For the text-containing cell, return its midpoint in (X, Y) coordinate format. 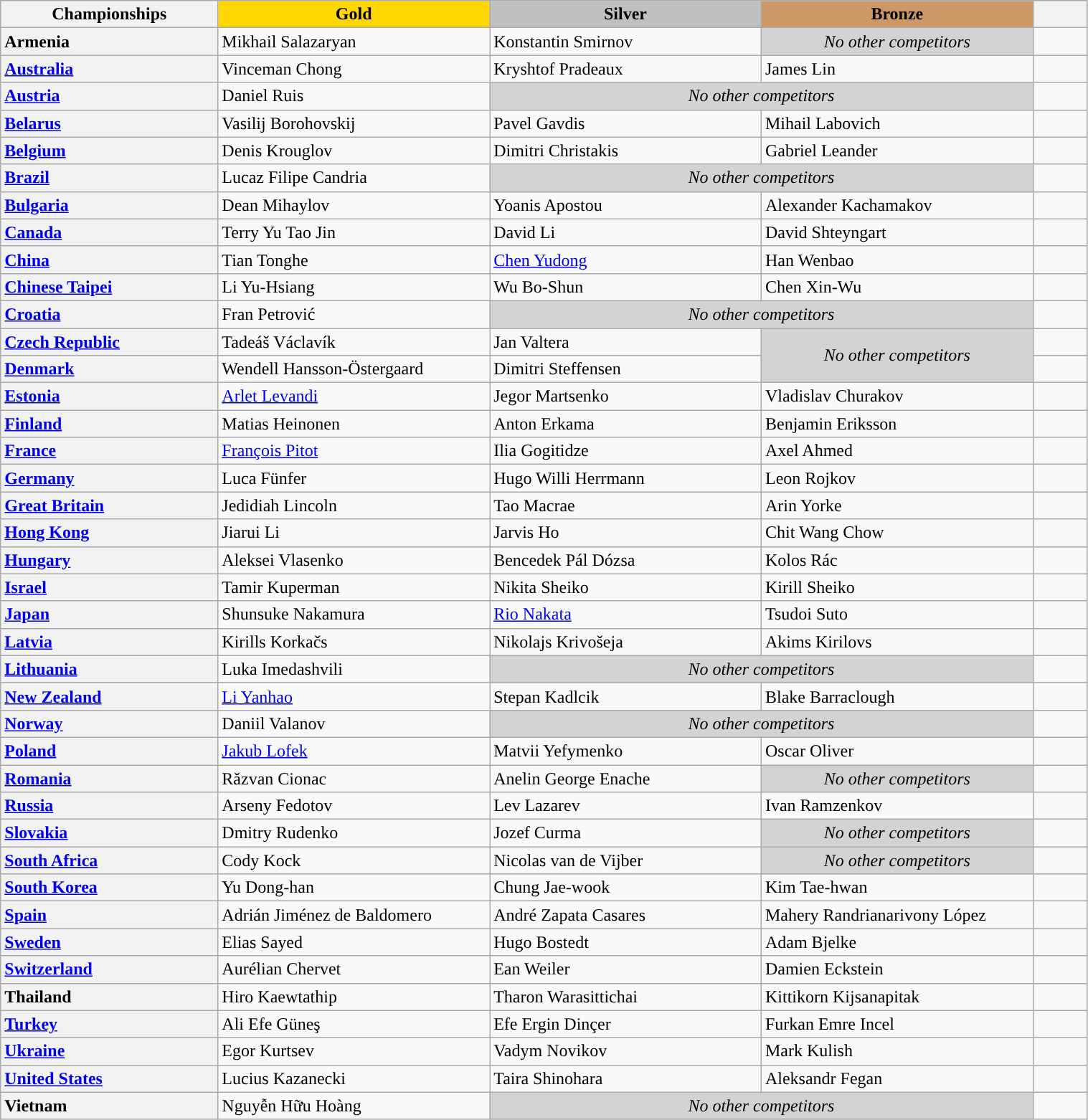
Aleksandr Fegan (897, 1078)
Daniil Valanov (354, 723)
Ukraine (109, 1051)
Oscar Oliver (897, 751)
Thailand (109, 997)
Turkey (109, 1024)
Russia (109, 806)
Arseny Fedotov (354, 806)
Arin Yorke (897, 506)
Wu Bo-Shun (625, 287)
Li Yanhao (354, 696)
Mahery Randrianarivony López (897, 915)
Blake Barraclough (897, 696)
Mark Kulish (897, 1051)
France (109, 451)
Jedidiah Lincoln (354, 506)
Arlet Levandi (354, 397)
Bronze (897, 14)
Yoanis Apostou (625, 205)
Luka Imedashvili (354, 669)
Armenia (109, 42)
Tharon Warasittichai (625, 997)
Israel (109, 587)
David Shteyngart (897, 232)
Chen Xin-Wu (897, 287)
Gold (354, 14)
Kim Tae-hwan (897, 888)
Jozef Curma (625, 833)
Yu Dong-han (354, 888)
Norway (109, 723)
James Lin (897, 69)
Dmitry Rudenko (354, 833)
Furkan Emre Incel (897, 1024)
Chinese Taipei (109, 287)
Kirill Sheiko (897, 587)
Vadym Novikov (625, 1051)
Dimitri Steffensen (625, 369)
François Pitot (354, 451)
Switzerland (109, 969)
Silver (625, 14)
Championships (109, 14)
Estonia (109, 397)
Tamir Kuperman (354, 587)
Hugo Bostedt (625, 942)
Luca Fünfer (354, 478)
David Li (625, 232)
Hungary (109, 560)
South Korea (109, 888)
Denmark (109, 369)
Mikhail Salazaryan (354, 42)
Japan (109, 614)
Pavel Gavdis (625, 123)
Nikolajs Krivošeja (625, 642)
Aurélian Chervet (354, 969)
Ilia Gogitidze (625, 451)
Vietnam (109, 1106)
Ali Efe Güneş (354, 1024)
Kolos Rác (897, 560)
South Africa (109, 860)
United States (109, 1078)
Austria (109, 96)
Hong Kong (109, 533)
Shunsuke Nakamura (354, 614)
Damien Eckstein (897, 969)
Tao Macrae (625, 506)
Slovakia (109, 833)
Jiarui Li (354, 533)
Kirills Korkačs (354, 642)
Alexander Kachamakov (897, 205)
Matias Heinonen (354, 424)
Tian Tonghe (354, 260)
Kryshtof Pradeaux (625, 69)
Vasilij Borohovskij (354, 123)
Jarvis Ho (625, 533)
Czech Republic (109, 342)
Kittikorn Kijsanapitak (897, 997)
Daniel Ruis (354, 96)
Hiro Kaewtathip (354, 997)
Tadeáš Václavík (354, 342)
Anelin George Enache (625, 778)
Lucaz Filipe Candria (354, 178)
New Zealand (109, 696)
Nguyễn Hữu Hoàng (354, 1106)
Tsudoi Suto (897, 614)
Adam Bjelke (897, 942)
Belgium (109, 151)
Latvia (109, 642)
Bulgaria (109, 205)
Lev Lazarev (625, 806)
Adrián Jiménez de Baldomero (354, 915)
Finland (109, 424)
Mihail Labovich (897, 123)
Nikita Sheiko (625, 587)
Stepan Kadlcik (625, 696)
Poland (109, 751)
Anton Erkama (625, 424)
Lucius Kazanecki (354, 1078)
Fran Petrović (354, 314)
Bencedek Pál Dózsa (625, 560)
Canada (109, 232)
Rio Nakata (625, 614)
Chit Wang Chow (897, 533)
Akims Kirilovs (897, 642)
Cody Kock (354, 860)
Konstantin Smirnov (625, 42)
Efe Ergin Dinçer (625, 1024)
Vinceman Chong (354, 69)
Sweden (109, 942)
Jakub Lofek (354, 751)
Brazil (109, 178)
Croatia (109, 314)
Han Wenbao (897, 260)
Romania (109, 778)
Li Yu-Hsiang (354, 287)
Hugo Willi Herrmann (625, 478)
Răzvan Cionac (354, 778)
André Zapata Casares (625, 915)
Matvii Yefymenko (625, 751)
Leon Rojkov (897, 478)
Wendell Hansson-Östergaard (354, 369)
Jegor Martsenko (625, 397)
Dimitri Christakis (625, 151)
Elias Sayed (354, 942)
Terry Yu Tao Jin (354, 232)
Australia (109, 69)
Jan Valtera (625, 342)
Great Britain (109, 506)
China (109, 260)
Ean Weiler (625, 969)
Chen Yudong (625, 260)
Germany (109, 478)
Taira Shinohara (625, 1078)
Gabriel Leander (897, 151)
Egor Kurtsev (354, 1051)
Chung Jae-wook (625, 888)
Vladislav Churakov (897, 397)
Spain (109, 915)
Benjamin Eriksson (897, 424)
Dean Mihaylov (354, 205)
Axel Ahmed (897, 451)
Ivan Ramzenkov (897, 806)
Lithuania (109, 669)
Nicolas van de Vijber (625, 860)
Aleksei Vlasenko (354, 560)
Belarus (109, 123)
Denis Krouglov (354, 151)
